Return [x, y] of the center of cell containing provided text 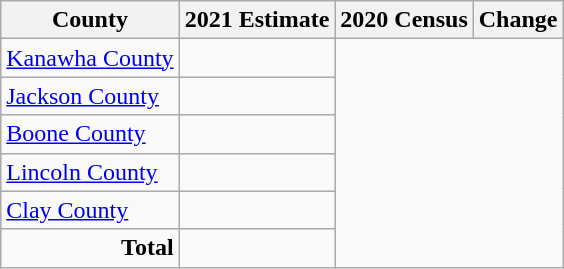
County [90, 20]
Boone County [90, 134]
2021 Estimate [257, 20]
Clay County [90, 210]
Kanawha County [90, 58]
Jackson County [90, 96]
Lincoln County [90, 172]
Total [90, 248]
2020 Census [404, 20]
Change [518, 20]
